Detect which cell encompasses the target text, then output its [x, y] center coordinate. 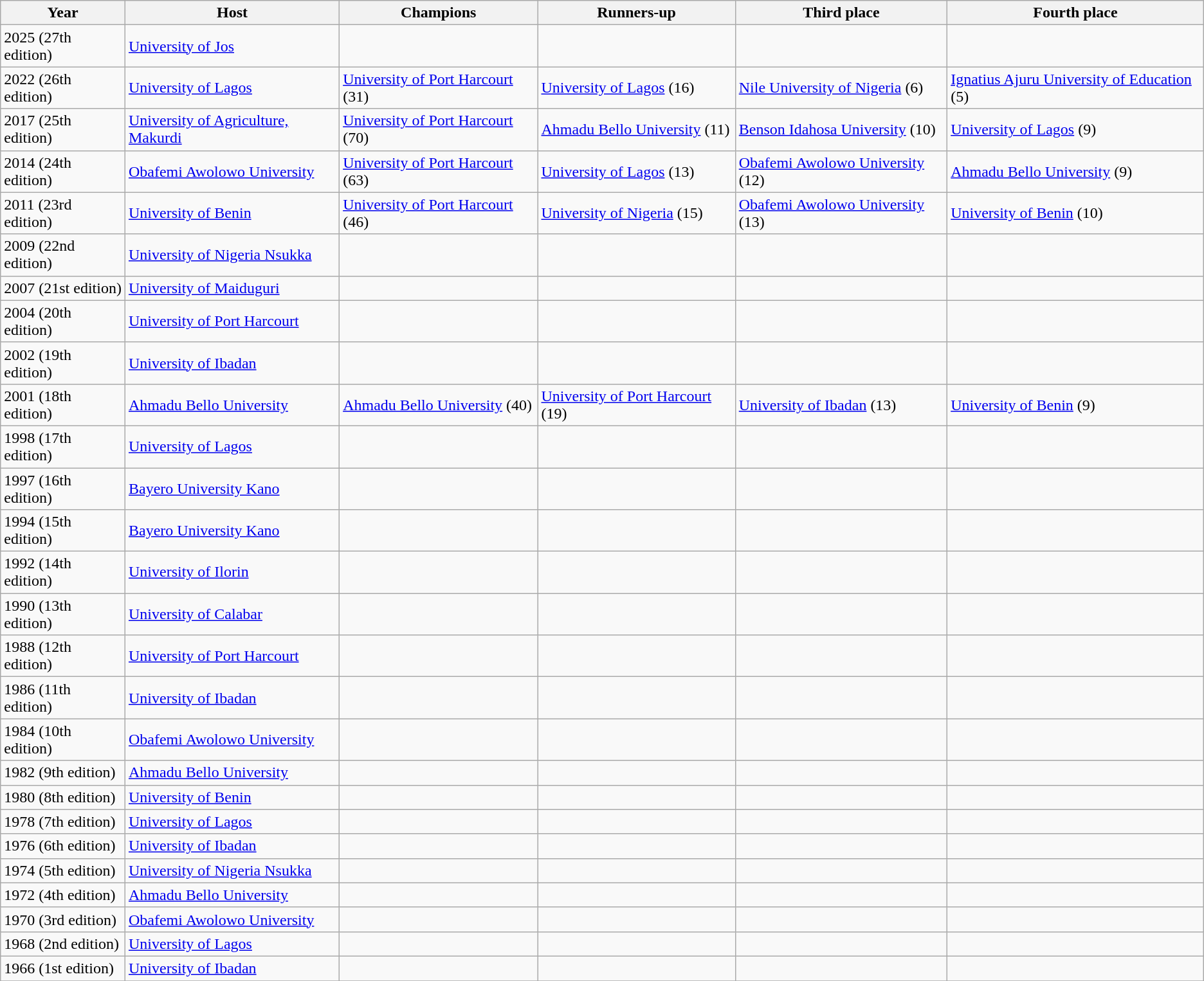
1998 (17th edition) [63, 446]
1986 (11th edition) [63, 698]
Ahmadu Bello University (9) [1075, 171]
Champions [439, 13]
University of Port Harcourt (31) [439, 87]
1980 (8th edition) [63, 797]
1978 (7th edition) [63, 822]
University of Lagos (9) [1075, 130]
2009 (22nd edition) [63, 255]
Third place [841, 13]
University of Benin (9) [1075, 405]
1974 (5th edition) [63, 870]
Obafemi Awolowo University (13) [841, 213]
Obafemi Awolowo University (12) [841, 171]
University of Jos [232, 46]
Year [63, 13]
1970 (3rd edition) [63, 919]
University of Benin (10) [1075, 213]
2007 (21st edition) [63, 288]
2001 (18th edition) [63, 405]
Ahmadu Bello University (11) [637, 130]
University of Port Harcourt (70) [439, 130]
2025 (27th edition) [63, 46]
Runners-up [637, 13]
University of Port Harcourt (63) [439, 171]
1992 (14th edition) [63, 572]
University of Lagos (16) [637, 87]
University of Port Harcourt (46) [439, 213]
2002 (19th edition) [63, 363]
1988 (12th edition) [63, 656]
Benson Idahosa University (10) [841, 130]
University of Maiduguri [232, 288]
University of Agriculture, Makurdi [232, 130]
University of Nigeria (15) [637, 213]
1982 (9th edition) [63, 773]
1968 (2nd edition) [63, 944]
2022 (26th edition) [63, 87]
Fourth place [1075, 13]
2014 (24th edition) [63, 171]
Ahmadu Bello University (40) [439, 405]
2017 (25th edition) [63, 130]
Host [232, 13]
University of Lagos (13) [637, 171]
1990 (13th edition) [63, 615]
Ignatius Ajuru University of Education (5) [1075, 87]
University of Ilorin [232, 572]
2004 (20th edition) [63, 321]
1984 (10th edition) [63, 739]
University of Calabar [232, 615]
2011 (23rd edition) [63, 213]
University of Port Harcourt (19) [637, 405]
Nile University of Nigeria (6) [841, 87]
1976 (6th edition) [63, 846]
1994 (15th edition) [63, 531]
1997 (16th edition) [63, 489]
1966 (1st edition) [63, 968]
1972 (4th edition) [63, 895]
University of Ibadan (13) [841, 405]
